Output the [x, y] coordinate of the center of the cell containing the given text.  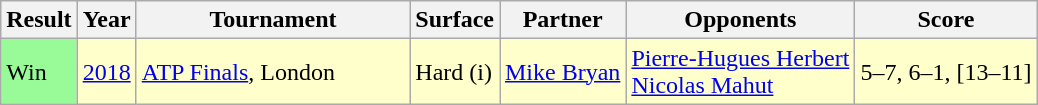
Hard (i) [455, 72]
Partner [563, 20]
2018 [106, 72]
ATP Finals, London [273, 72]
Result [39, 20]
Mike Bryan [563, 72]
Tournament [273, 20]
Surface [455, 20]
Win [39, 72]
Opponents [740, 20]
Year [106, 20]
Score [946, 20]
5–7, 6–1, [13–11] [946, 72]
Pierre-Hugues Herbert Nicolas Mahut [740, 72]
